Identify which cell holds the provided text, then report its (x, y) central coordinate. 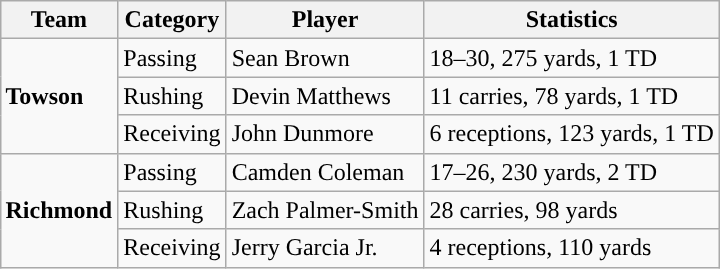
6 receptions, 123 yards, 1 TD (572, 134)
28 carries, 98 yards (572, 210)
Camden Coleman (325, 172)
4 receptions, 110 yards (572, 248)
Team (59, 20)
11 carries, 78 yards, 1 TD (572, 96)
Jerry Garcia Jr. (325, 248)
John Dunmore (325, 134)
Devin Matthews (325, 96)
Category (172, 20)
Sean Brown (325, 58)
Richmond (59, 210)
Towson (59, 96)
18–30, 275 yards, 1 TD (572, 58)
Player (325, 20)
Statistics (572, 20)
17–26, 230 yards, 2 TD (572, 172)
Zach Palmer-Smith (325, 210)
